Pinpoint the cell where the given text exists, returning its [x, y] midpoint coordinate. 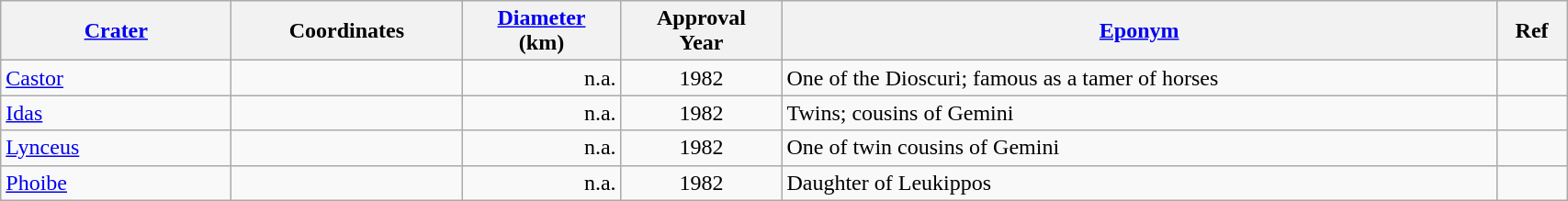
Ref [1531, 31]
Idas [116, 113]
ApprovalYear [702, 31]
Lynceus [116, 148]
Phoibe [116, 183]
One of the Dioscuri; famous as a tamer of horses [1139, 78]
Castor [116, 78]
Daughter of Leukippos [1139, 183]
Twins; cousins of Gemini [1139, 113]
Crater [116, 31]
Coordinates [347, 31]
Eponym [1139, 31]
One of twin cousins of Gemini [1139, 148]
Diameter(km) [542, 31]
